Search for the cell housing the specified text and yield its [x, y] center coordinate. 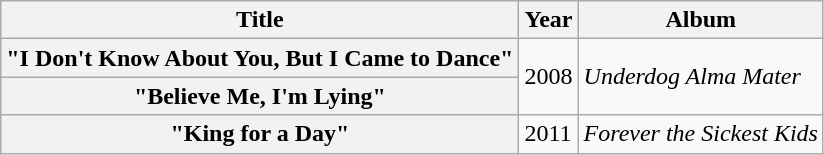
2008 [548, 77]
"King for a Day" [260, 134]
"Believe Me, I'm Lying" [260, 96]
Year [548, 20]
2011 [548, 134]
Album [700, 20]
Title [260, 20]
Underdog Alma Mater [700, 77]
Forever the Sickest Kids [700, 134]
"I Don't Know About You, But I Came to Dance" [260, 58]
